Return (x, y) of the center of cell containing provided text 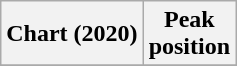
Peakposition (189, 34)
Chart (2020) (72, 34)
